Scan for the cell matching the given text and deliver its [x, y] coordinate at center. 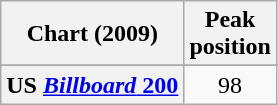
Chart (2009) [92, 34]
98 [230, 85]
Peakposition [230, 34]
US Billboard 200 [92, 85]
